Provide the [x, y] coordinate of the cell's center where the given text is located.  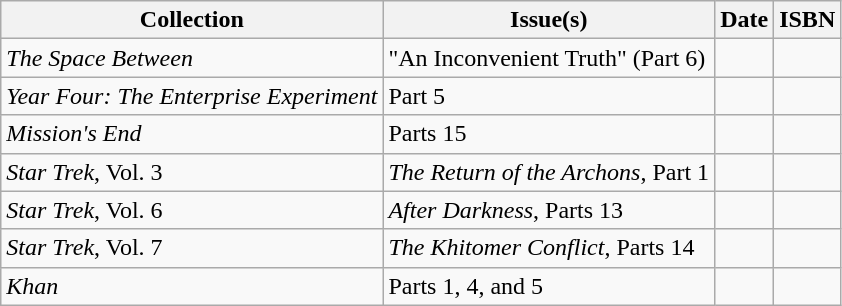
Year Four: The Enterprise Experiment [192, 96]
"An Inconvenient Truth" (Part 6) [549, 58]
Mission's End [192, 134]
Khan [192, 286]
Star Trek, Vol. 7 [192, 248]
Parts 15 [549, 134]
ISBN [808, 20]
The Space Between [192, 58]
Part 5 [549, 96]
The Khitomer Conflict, Parts 14 [549, 248]
Parts 1, 4, and 5 [549, 286]
After Darkness, Parts 13 [549, 210]
Star Trek, Vol. 3 [192, 172]
Date [744, 20]
Collection [192, 20]
Issue(s) [549, 20]
Star Trek, Vol. 6 [192, 210]
The Return of the Archons, Part 1 [549, 172]
